Identify which cell holds the provided text, then report its [X, Y] central coordinate. 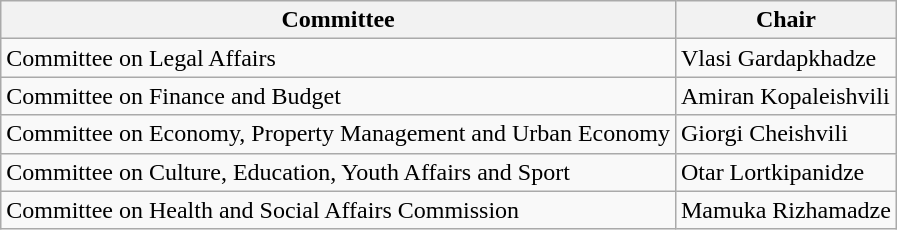
Committee on Economy, Property Management and Urban Economy [338, 134]
Vlasi Gardapkhadze [786, 58]
Otar Lortkipanidze [786, 172]
Amiran Kopaleishvili [786, 96]
Committee [338, 20]
Mamuka Rizhamadze [786, 210]
Committee on Finance and Budget [338, 96]
Giorgi Cheishvili [786, 134]
Committee on Health and Social Affairs Commission [338, 210]
Committee on Culture, Education, Youth Affairs and Sport [338, 172]
Committee on Legal Affairs [338, 58]
Chair [786, 20]
